Provide the (X, Y) coordinate of the cell's center where the given text is located.  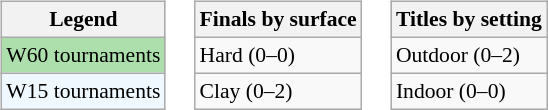
Clay (0–2) (278, 91)
W15 tournaments (83, 91)
Outdoor (0–2) (469, 55)
Legend (83, 20)
Hard (0–0) (278, 55)
Titles by setting (469, 20)
Indoor (0–0) (469, 91)
W60 tournaments (83, 55)
Finals by surface (278, 20)
